From the cell containing the given text, extract its center point as (x, y) coordinate. 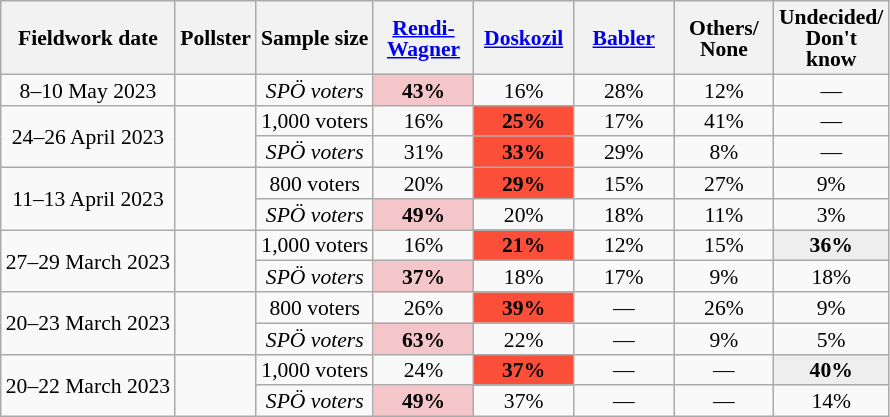
31% (423, 152)
39% (524, 308)
8–10 May 2023 (88, 90)
20–22 March 2023 (88, 385)
22% (524, 338)
Fieldwork date (88, 38)
Doskozil (524, 38)
25% (524, 120)
21% (524, 246)
33% (524, 152)
Pollster (216, 38)
Rendi-Wagner (423, 38)
43% (423, 90)
Others/None (724, 38)
5% (831, 338)
Undecided/Don't know (831, 38)
8% (724, 152)
40% (831, 370)
11% (724, 214)
41% (724, 120)
Babler (624, 38)
Sample size (314, 38)
27% (724, 184)
20–23 March 2023 (88, 323)
24–26 April 2023 (88, 136)
63% (423, 338)
27–29 March 2023 (88, 261)
36% (831, 246)
24% (423, 370)
11–13 April 2023 (88, 199)
14% (831, 402)
28% (624, 90)
3% (831, 214)
